Locate the cell with the specified text and output its (x, y) center coordinate. 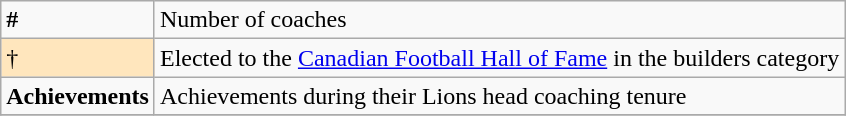
Number of coaches (499, 20)
Achievements (78, 96)
† (78, 58)
Elected to the Canadian Football Hall of Fame in the builders category (499, 58)
# (78, 20)
Achievements during their Lions head coaching tenure (499, 96)
